Pinpoint the cell where the given text exists, returning its (X, Y) midpoint coordinate. 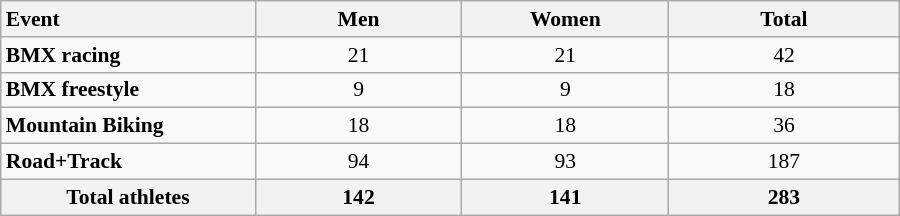
283 (784, 197)
Road+Track (128, 162)
Event (128, 19)
42 (784, 55)
Total (784, 19)
93 (566, 162)
BMX racing (128, 55)
187 (784, 162)
142 (358, 197)
Mountain Biking (128, 126)
94 (358, 162)
141 (566, 197)
Men (358, 19)
36 (784, 126)
BMX freestyle (128, 90)
Total athletes (128, 197)
Women (566, 19)
